Output the (X, Y) coordinate of the center of the cell containing the given text.  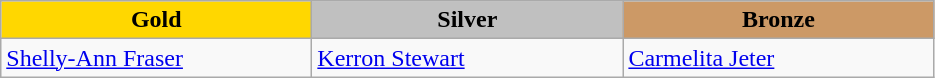
Bronze (778, 20)
Carmelita Jeter (778, 58)
Shelly-Ann Fraser (156, 58)
Silver (468, 20)
Kerron Stewart (468, 58)
Gold (156, 20)
